For the text-containing cell, return its midpoint in [x, y] coordinate format. 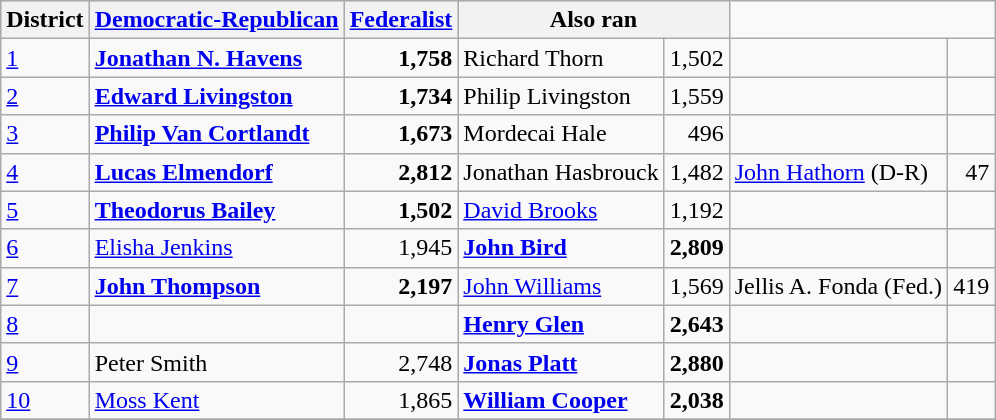
Theodorus Bailey [216, 210]
Moss Kent [216, 400]
1,945 [401, 248]
9 [45, 362]
Jellis A. Fonda (Fed.) [838, 286]
Richard Thorn [561, 58]
Jonathan N. Havens [216, 58]
2,809 [696, 248]
1,482 [696, 172]
2,812 [401, 172]
2,197 [401, 286]
Democratic-Republican [216, 20]
Edward Livingston [216, 96]
1 [45, 58]
Mordecai Hale [561, 134]
419 [972, 286]
Federalist [401, 20]
Also ran [594, 20]
Jonas Platt [561, 362]
4 [45, 172]
Peter Smith [216, 362]
John Thompson [216, 286]
1,758 [401, 58]
6 [45, 248]
Philip Livingston [561, 96]
2,748 [401, 362]
Jonathan Hasbrouck [561, 172]
Lucas Elmendorf [216, 172]
1,569 [696, 286]
Philip Van Cortlandt [216, 134]
2,643 [696, 324]
5 [45, 210]
47 [972, 172]
1,734 [401, 96]
10 [45, 400]
7 [45, 286]
John Williams [561, 286]
Elisha Jenkins [216, 248]
John Bird [561, 248]
David Brooks [561, 210]
1,192 [696, 210]
1,559 [696, 96]
2,880 [696, 362]
John Hathorn (D-R) [838, 172]
496 [696, 134]
8 [45, 324]
1,865 [401, 400]
William Cooper [561, 400]
District [45, 20]
2,038 [696, 400]
1,673 [401, 134]
3 [45, 134]
2 [45, 96]
Henry Glen [561, 324]
